Return [x, y] of the center of cell containing provided text 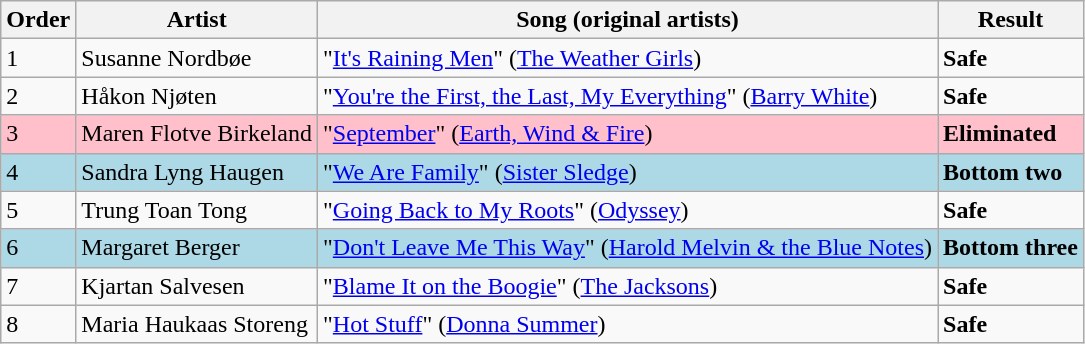
Artist [197, 20]
Eliminated [1011, 134]
Maria Haukaas Storeng [197, 324]
Order [38, 20]
5 [38, 210]
Susanne Nordbøe [197, 58]
Håkon Njøten [197, 96]
Maren Flotve Birkeland [197, 134]
1 [38, 58]
3 [38, 134]
Result [1011, 20]
4 [38, 172]
2 [38, 96]
Song (original artists) [627, 20]
Margaret Berger [197, 248]
"It's Raining Men" (The Weather Girls) [627, 58]
"You're the First, the Last, My Everything" (Barry White) [627, 96]
"Going Back to My Roots" (Odyssey) [627, 210]
Sandra Lyng Haugen [197, 172]
"We Are Family" (Sister Sledge) [627, 172]
7 [38, 286]
Trung Toan Tong [197, 210]
8 [38, 324]
"Don't Leave Me This Way" (Harold Melvin & the Blue Notes) [627, 248]
6 [38, 248]
"September" (Earth, Wind & Fire) [627, 134]
Kjartan Salvesen [197, 286]
"Blame It on the Boogie" (The Jacksons) [627, 286]
Bottom three [1011, 248]
"Hot Stuff" (Donna Summer) [627, 324]
Bottom two [1011, 172]
